Search for the cell housing the specified text and yield its (X, Y) center coordinate. 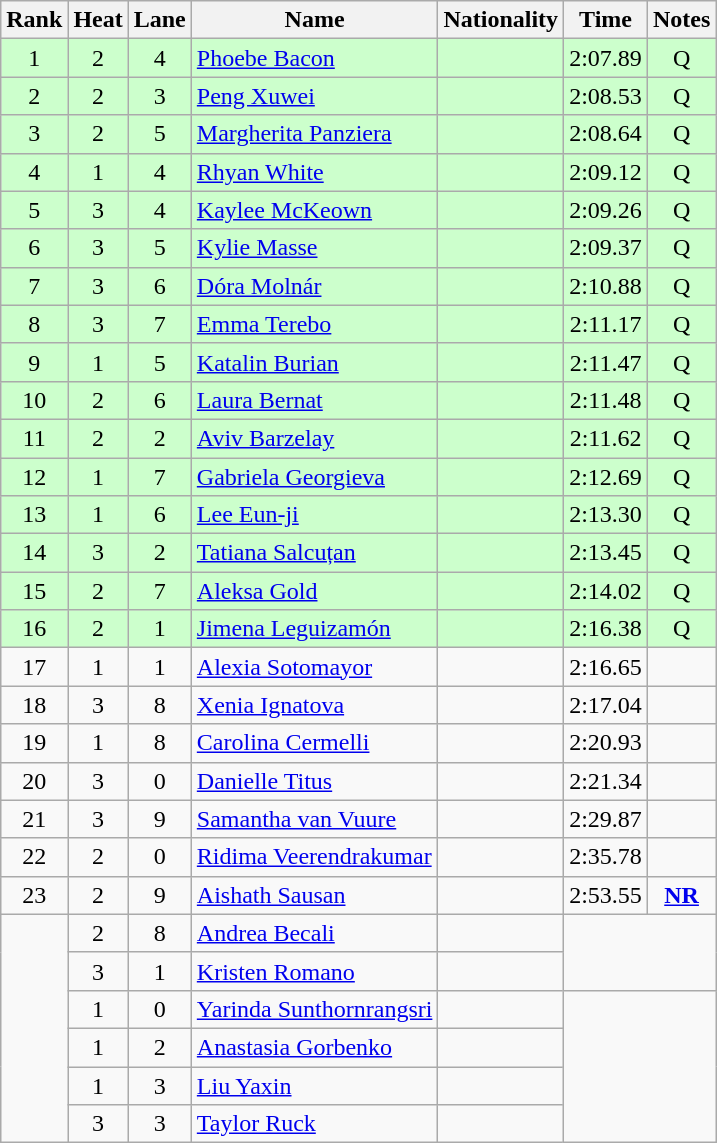
10 (34, 400)
2:10.88 (606, 286)
Lee Eun-ji (314, 515)
21 (34, 819)
2:13.30 (606, 515)
Nationality (501, 20)
Time (606, 20)
Aleksa Gold (314, 591)
Danielle Titus (314, 781)
14 (34, 553)
Samantha van Vuure (314, 819)
2:12.69 (606, 477)
19 (34, 743)
2:11.17 (606, 324)
2:08.53 (606, 96)
12 (34, 477)
Ridima Veerendrakumar (314, 857)
2:20.93 (606, 743)
Heat (98, 20)
Notes (681, 20)
13 (34, 515)
2:09.26 (606, 210)
Aviv Barzelay (314, 438)
Aishath Sausan (314, 895)
Kristen Romano (314, 971)
Anastasia Gorbenko (314, 1047)
11 (34, 438)
2:14.02 (606, 591)
Gabriela Georgieva (314, 477)
Lane (160, 20)
Jimena Leguizamón (314, 629)
2:09.12 (606, 172)
Katalin Burian (314, 362)
Name (314, 20)
Yarinda Sunthornrangsri (314, 1009)
Andrea Becali (314, 933)
2:11.62 (606, 438)
Emma Terebo (314, 324)
Rank (34, 20)
Tatiana Salcuțan (314, 553)
Xenia Ignatova (314, 705)
22 (34, 857)
Laura Bernat (314, 400)
2:29.87 (606, 819)
Kylie Masse (314, 248)
2:16.65 (606, 667)
18 (34, 705)
Liu Yaxin (314, 1085)
2:07.89 (606, 58)
NR (681, 895)
Margherita Panziera (314, 134)
Phoebe Bacon (314, 58)
Taylor Ruck (314, 1124)
2:13.45 (606, 553)
2:35.78 (606, 857)
2:11.47 (606, 362)
Dóra Molnár (314, 286)
23 (34, 895)
2:17.04 (606, 705)
Alexia Sotomayor (314, 667)
2:16.38 (606, 629)
Rhyan White (314, 172)
16 (34, 629)
2:21.34 (606, 781)
Carolina Cermelli (314, 743)
2:08.64 (606, 134)
17 (34, 667)
Kaylee McKeown (314, 210)
20 (34, 781)
Peng Xuwei (314, 96)
2:11.48 (606, 400)
2:53.55 (606, 895)
2:09.37 (606, 248)
15 (34, 591)
